Return the [x, y] coordinate for the center point of the cell that contains the specified text.  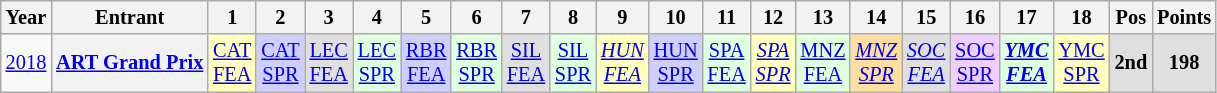
3 [329, 17]
SOCSPR [974, 63]
SILFEA [526, 63]
9 [622, 17]
LECSPR [377, 63]
Entrant [130, 17]
17 [1027, 17]
4 [377, 17]
Year [26, 17]
Pos [1132, 17]
7 [526, 17]
Points [1184, 17]
MNZSPR [876, 63]
5 [426, 17]
2018 [26, 63]
SOCFEA [926, 63]
MNZFEA [822, 63]
14 [876, 17]
YMCFEA [1027, 63]
6 [476, 17]
SILSPR [573, 63]
ART Grand Prix [130, 63]
SPASPR [774, 63]
HUNSPR [676, 63]
1 [232, 17]
LECFEA [329, 63]
8 [573, 17]
CATSPR [280, 63]
13 [822, 17]
11 [727, 17]
15 [926, 17]
RBRFEA [426, 63]
SPAFEA [727, 63]
18 [1081, 17]
YMCSPR [1081, 63]
198 [1184, 63]
16 [974, 17]
12 [774, 17]
HUNFEA [622, 63]
2 [280, 17]
RBRSPR [476, 63]
2nd [1132, 63]
CATFEA [232, 63]
10 [676, 17]
